Identify which cell holds the provided text, then report its [X, Y] central coordinate. 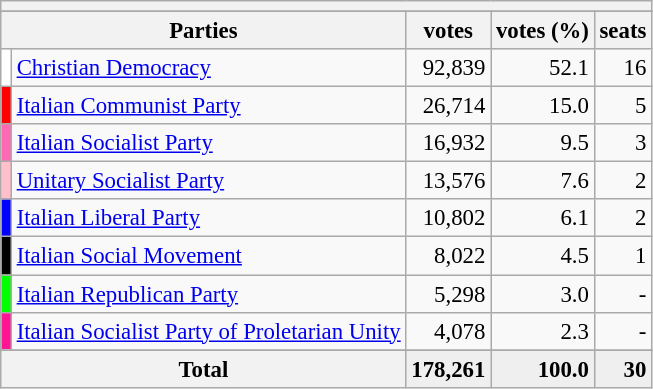
Italian Republican Party [208, 294]
1 [622, 256]
5 [622, 106]
Total [204, 369]
votes (%) [543, 31]
Italian Social Movement [208, 256]
26,714 [448, 106]
15.0 [543, 106]
Parties [204, 31]
30 [622, 369]
2.3 [543, 331]
votes [448, 31]
6.1 [543, 219]
178,261 [448, 369]
9.5 [543, 143]
Italian Socialist Party of Proletarian Unity [208, 331]
4,078 [448, 331]
seats [622, 31]
100.0 [543, 369]
Italian Socialist Party [208, 143]
3.0 [543, 294]
3 [622, 143]
4.5 [543, 256]
Unitary Socialist Party [208, 181]
7.6 [543, 181]
Italian Liberal Party [208, 219]
8,022 [448, 256]
16,932 [448, 143]
Christian Democracy [208, 68]
10,802 [448, 219]
Italian Communist Party [208, 106]
92,839 [448, 68]
13,576 [448, 181]
5,298 [448, 294]
16 [622, 68]
52.1 [543, 68]
